Return the (x, y) coordinate for the center point of the cell that contains the specified text.  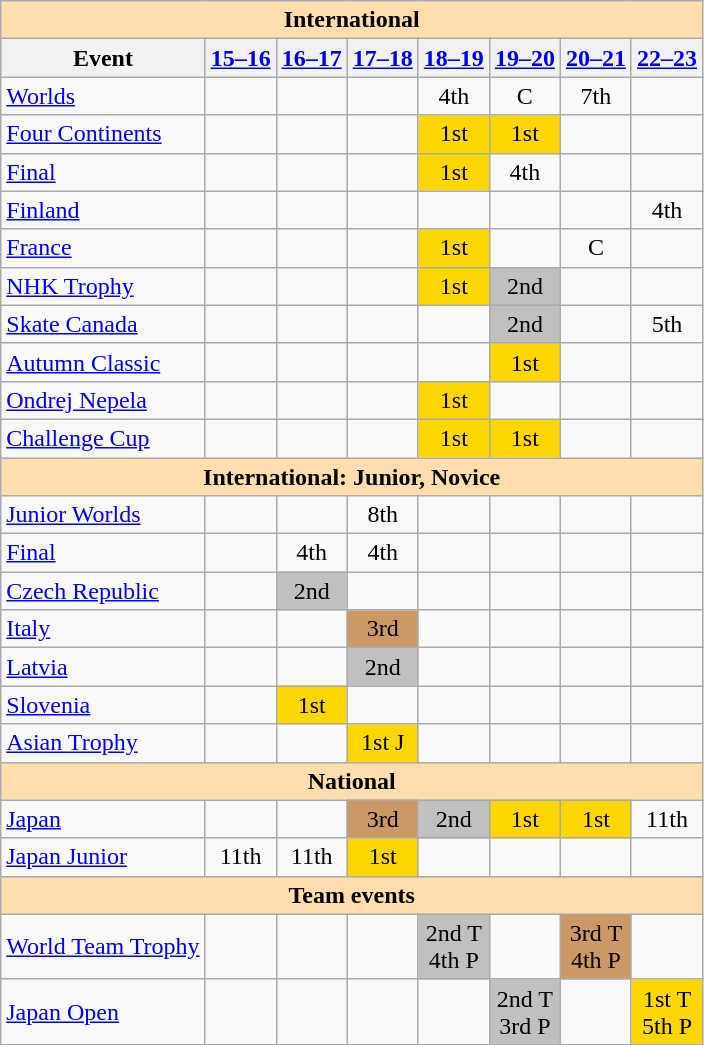
NHK Trophy (103, 286)
22–23 (666, 58)
Skate Canada (103, 324)
Asian Trophy (103, 743)
5th (666, 324)
3rd T 4th P (596, 946)
Autumn Classic (103, 362)
Event (103, 58)
Japan (103, 819)
Ondrej Nepela (103, 400)
Italy (103, 629)
Challenge Cup (103, 438)
Latvia (103, 667)
2nd T 4th P (454, 946)
7th (596, 96)
Team events (352, 895)
8th (382, 515)
Japan Junior (103, 857)
International: Junior, Novice (352, 477)
National (352, 781)
Worlds (103, 96)
World Team Trophy (103, 946)
Junior Worlds (103, 515)
2nd T 3rd P (524, 1012)
17–18 (382, 58)
18–19 (454, 58)
Czech Republic (103, 591)
1st J (382, 743)
Four Continents (103, 134)
16–17 (312, 58)
International (352, 20)
19–20 (524, 58)
Finland (103, 210)
France (103, 248)
Japan Open (103, 1012)
15–16 (240, 58)
20–21 (596, 58)
1st T 5th P (666, 1012)
Slovenia (103, 705)
